Return [X, Y] of the center of cell containing provided text 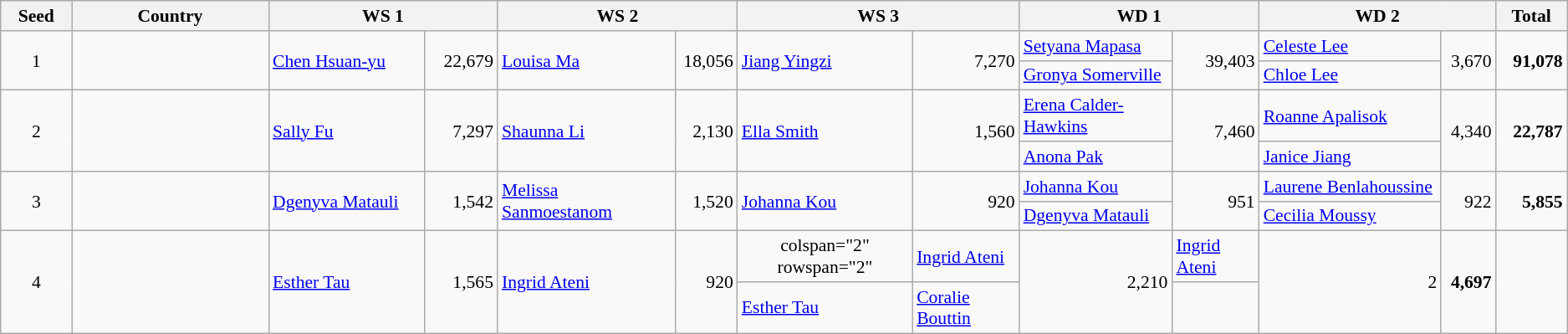
Sally Fu [346, 131]
Coralie Bouttin [966, 308]
5,855 [1532, 201]
Chloe Lee [1351, 75]
39,403 [1215, 60]
4,340 [1468, 131]
Celeste Lee [1351, 46]
WD 1 [1139, 16]
Jiang Yingzi [825, 60]
WS 2 [617, 16]
7,270 [966, 60]
2,210 [1096, 282]
3,670 [1468, 60]
Total [1532, 16]
7,460 [1215, 131]
Janice Jiang [1351, 157]
Chen Hsuan-yu [346, 60]
colspan="2" rowspan="2" [825, 256]
Ella Smith [825, 131]
18,056 [706, 60]
1,520 [706, 201]
Melissa Sanmoestanom [586, 201]
Shaunna Li [586, 131]
Seed [37, 16]
Erena Calder-Hawkins [1096, 116]
1,560 [966, 131]
Louisa Ma [586, 60]
Gronya Somerville [1096, 75]
3 [37, 201]
7,297 [461, 131]
22,679 [461, 60]
1,542 [461, 201]
4 [37, 282]
1,565 [461, 282]
WS 3 [878, 16]
Country [171, 16]
2,130 [706, 131]
22,787 [1532, 131]
Laurene Benlahoussine [1351, 187]
WS 1 [383, 16]
1 [37, 60]
Anona Pak [1096, 157]
Cecilia Moussy [1351, 216]
91,078 [1532, 60]
4,697 [1468, 282]
WD 2 [1378, 16]
951 [1215, 201]
Roanne Apalisok [1351, 116]
Setyana Mapasa [1096, 46]
922 [1468, 201]
